Scan for the cell matching the given text and deliver its (X, Y) coordinate at center. 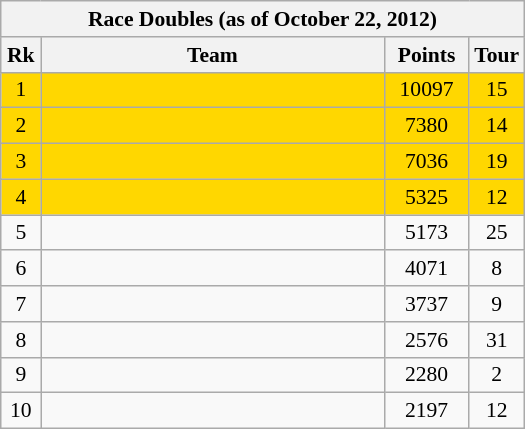
2576 (426, 340)
15 (496, 90)
10097 (426, 90)
Tour (496, 55)
7 (21, 304)
6 (21, 269)
19 (496, 162)
3737 (426, 304)
14 (496, 126)
2197 (426, 411)
1 (21, 90)
4071 (426, 269)
Race Doubles (as of October 22, 2012) (263, 19)
5 (21, 233)
Points (426, 55)
2280 (426, 375)
10 (21, 411)
5325 (426, 197)
7380 (426, 126)
Rk (21, 55)
7036 (426, 162)
5173 (426, 233)
4 (21, 197)
31 (496, 340)
25 (496, 233)
Team (212, 55)
3 (21, 162)
